Extract the [x, y] coordinate from the center of the cell holding the provided text.  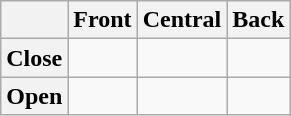
Open [34, 96]
Close [34, 58]
Front [102, 20]
Central [182, 20]
Back [258, 20]
